Identify which cell holds the provided text, then report its [x, y] central coordinate. 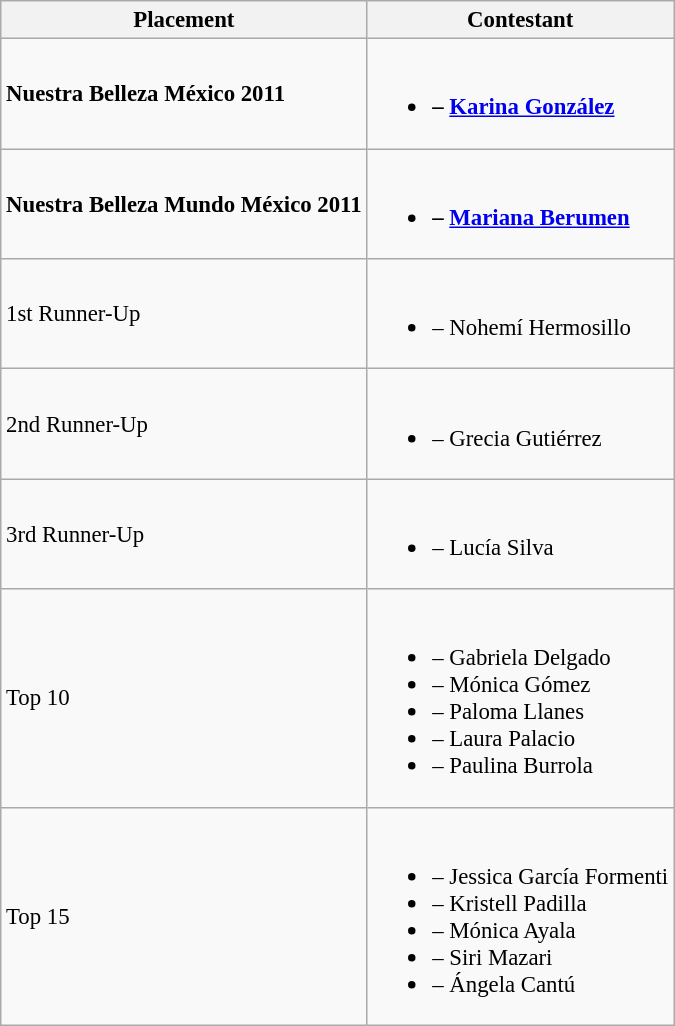
– Nohemí Hermosillo [520, 314]
Placement [184, 20]
– Lucía Silva [520, 534]
– Jessica García Formenti – Kristell Padilla – Mónica Ayala – Siri Mazari – Ángela Cantú [520, 916]
Top 10 [184, 698]
– Karina González [520, 94]
3rd Runner-Up [184, 534]
2nd Runner-Up [184, 424]
Nuestra Belleza Mundo México 2011 [184, 204]
– Gabriela Delgado – Mónica Gómez – Paloma Llanes – Laura Palacio – Paulina Burrola [520, 698]
1st Runner-Up [184, 314]
Contestant [520, 20]
– Mariana Berumen [520, 204]
– Grecia Gutiérrez [520, 424]
Top 15 [184, 916]
Nuestra Belleza México 2011 [184, 94]
